Pinpoint the cell where the given text exists, returning its (x, y) midpoint coordinate. 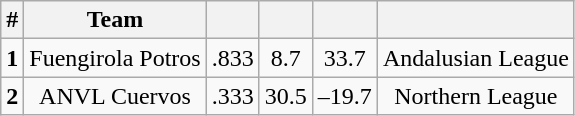
2 (12, 96)
Team (115, 20)
–19.7 (344, 96)
Northern League (476, 96)
1 (12, 58)
.333 (232, 96)
30.5 (286, 96)
.833 (232, 58)
ANVL Cuervos (115, 96)
Andalusian League (476, 58)
8.7 (286, 58)
33.7 (344, 58)
Fuengirola Potros (115, 58)
# (12, 20)
